Find where the given text appears and provide that cell's center as [x, y] coordinate. 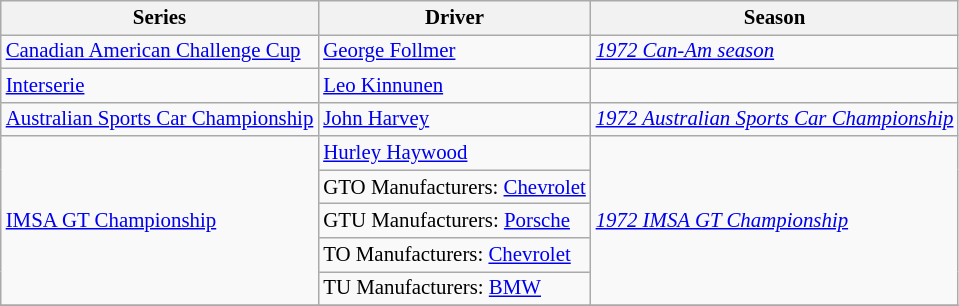
1972 Australian Sports Car Championship [775, 119]
TO Manufacturers: Chevrolet [454, 255]
Season [775, 18]
Series [160, 18]
Interserie [160, 85]
IMSA GT Championship [160, 220]
GTO Manufacturers: Chevrolet [454, 187]
GTU Manufacturers: Porsche [454, 221]
Driver [454, 18]
George Follmer [454, 51]
Leo Kinnunen [454, 85]
TU Manufacturers: BMW [454, 288]
Australian Sports Car Championship [160, 119]
Hurley Haywood [454, 153]
Canadian American Challenge Cup [160, 51]
1972 IMSA GT Championship [775, 220]
John Harvey [454, 119]
1972 Can-Am season [775, 51]
